For the text-containing cell, return its midpoint in (x, y) coordinate format. 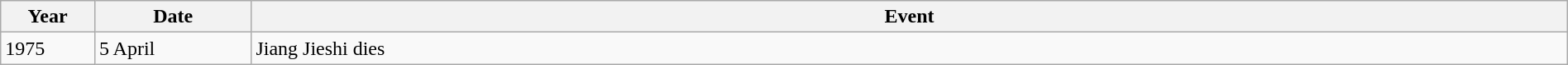
1975 (48, 48)
Event (910, 17)
Date (172, 17)
5 April (172, 48)
Jiang Jieshi dies (910, 48)
Year (48, 17)
